Scan for the cell matching the given text and deliver its (X, Y) coordinate at center. 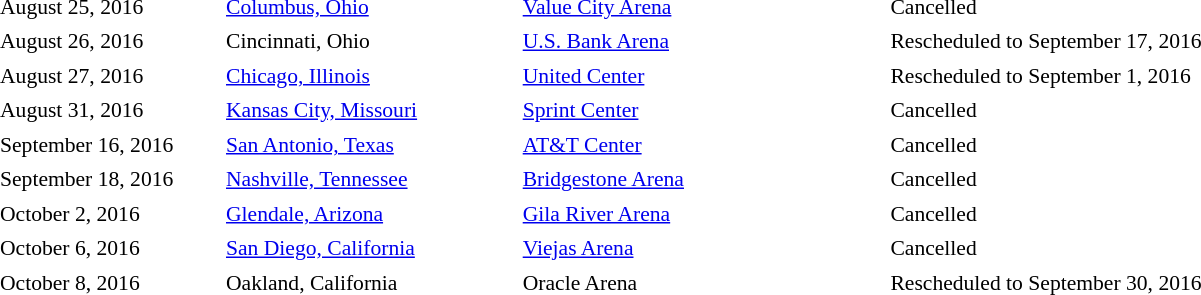
AT&T Center (702, 145)
Nashville, Tennessee (370, 180)
Sprint Center (702, 110)
Cincinnati, Ohio (370, 42)
U.S. Bank Arena (702, 42)
Chicago, Illinois (370, 76)
United Center (702, 76)
Glendale, Arizona (370, 214)
Kansas City, Missouri (370, 110)
Gila River Arena (702, 214)
Bridgestone Arena (702, 180)
Viejas Arena (702, 248)
San Diego, California (370, 248)
San Antonio, Texas (370, 145)
